Provide the [X, Y] coordinate of the cell's center where the given text is located.  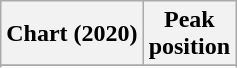
Chart (2020) [72, 34]
Peak position [189, 34]
